Search for the cell housing the specified text and yield its [X, Y] center coordinate. 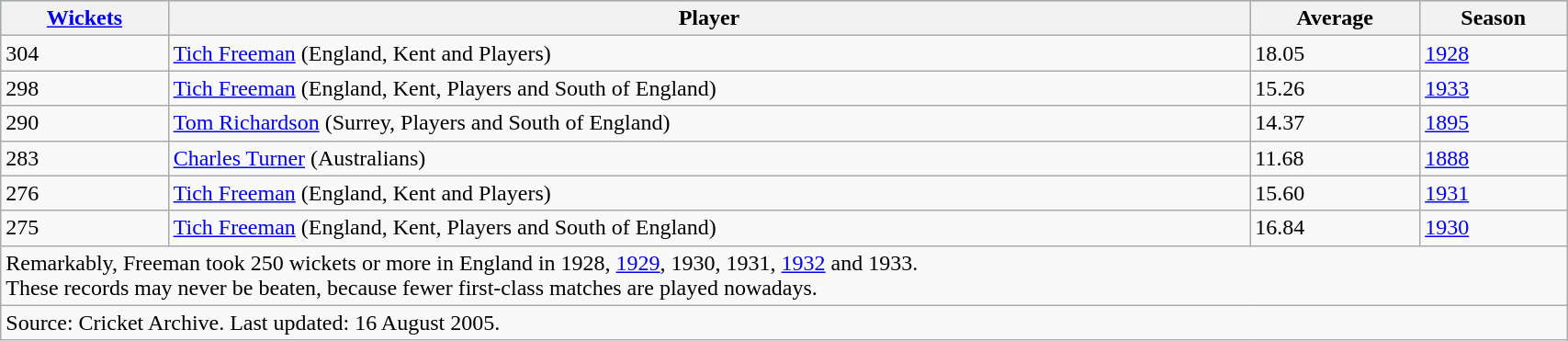
304 [85, 53]
15.60 [1336, 193]
15.26 [1336, 88]
1933 [1494, 88]
Charles Turner (Australians) [709, 158]
298 [85, 88]
1930 [1494, 228]
276 [85, 193]
1928 [1494, 53]
18.05 [1336, 53]
Source: Cricket Archive. Last updated: 16 August 2005. [784, 323]
Average [1336, 18]
275 [85, 228]
1888 [1494, 158]
16.84 [1336, 228]
Player [709, 18]
Wickets [85, 18]
Season [1494, 18]
1895 [1494, 123]
11.68 [1336, 158]
14.37 [1336, 123]
1931 [1494, 193]
Tom Richardson (Surrey, Players and South of England) [709, 123]
290 [85, 123]
283 [85, 158]
